Extract the (x, y) coordinate from the center of the cell holding the provided text.  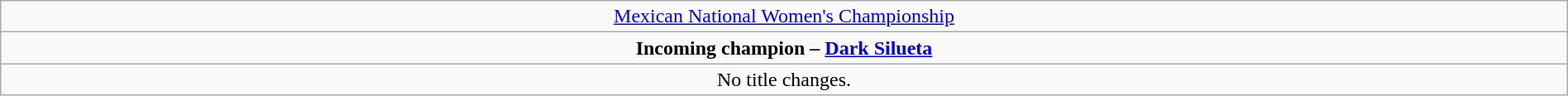
No title changes. (784, 79)
Mexican National Women's Championship (784, 17)
Incoming champion – Dark Silueta (784, 48)
